Locate the cell with the specified text and output its [X, Y] center coordinate. 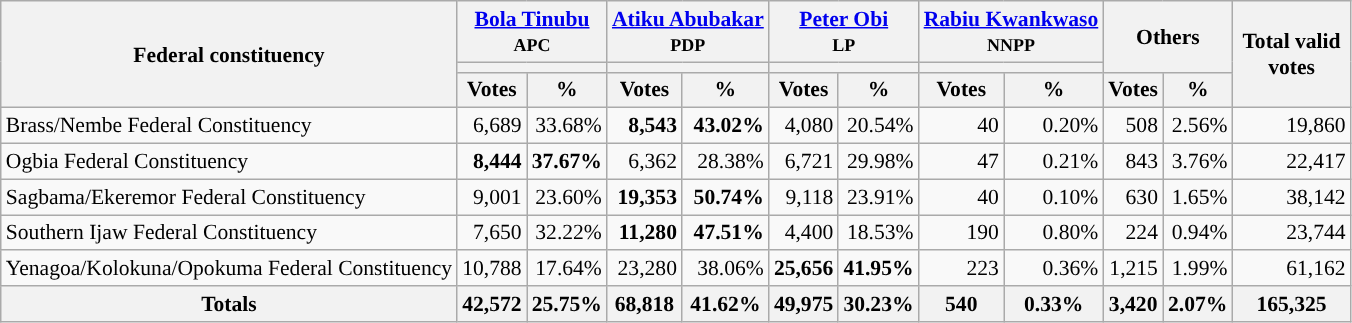
19,353 [644, 197]
Brass/Nembe Federal Constituency [229, 126]
41.62% [726, 304]
3.76% [1198, 162]
3,420 [1133, 304]
49,975 [804, 304]
23,744 [1291, 233]
Federal constituency [229, 54]
4,400 [804, 233]
30.23% [878, 304]
18.53% [878, 233]
9,001 [492, 197]
2.56% [1198, 126]
38.06% [726, 269]
10,788 [492, 269]
23.91% [878, 197]
1.65% [1198, 197]
508 [1133, 126]
0.21% [1054, 162]
19,860 [1291, 126]
8,444 [492, 162]
42,572 [492, 304]
Bola TinubuAPC [532, 32]
43.02% [726, 126]
1.99% [1198, 269]
28.38% [726, 162]
33.68% [567, 126]
37.67% [567, 162]
68,818 [644, 304]
540 [962, 304]
224 [1133, 233]
23.60% [567, 197]
61,162 [1291, 269]
17.64% [567, 269]
0.36% [1054, 269]
223 [962, 269]
Ogbia Federal Constituency [229, 162]
23,280 [644, 269]
9,118 [804, 197]
0.10% [1054, 197]
8,543 [644, 126]
Others [1168, 36]
38,142 [1291, 197]
25.75% [567, 304]
6,689 [492, 126]
20.54% [878, 126]
1,215 [1133, 269]
843 [1133, 162]
0.94% [1198, 233]
7,650 [492, 233]
29.98% [878, 162]
Atiku AbubakarPDP [688, 32]
Totals [229, 304]
32.22% [567, 233]
11,280 [644, 233]
190 [962, 233]
0.20% [1054, 126]
0.33% [1054, 304]
41.95% [878, 269]
47.51% [726, 233]
0.80% [1054, 233]
Yenagoa/Kolokuna/Opokuma Federal Constituency [229, 269]
630 [1133, 197]
25,656 [804, 269]
Rabiu KwankwasoNNPP [1012, 32]
4,080 [804, 126]
47 [962, 162]
6,721 [804, 162]
Southern Ijaw Federal Constituency [229, 233]
165,325 [1291, 304]
Peter ObiLP [844, 32]
2.07% [1198, 304]
6,362 [644, 162]
Sagbama/Ekeremor Federal Constituency [229, 197]
50.74% [726, 197]
Total valid votes [1291, 54]
22,417 [1291, 162]
